Return (X, Y) of the center of cell containing provided text 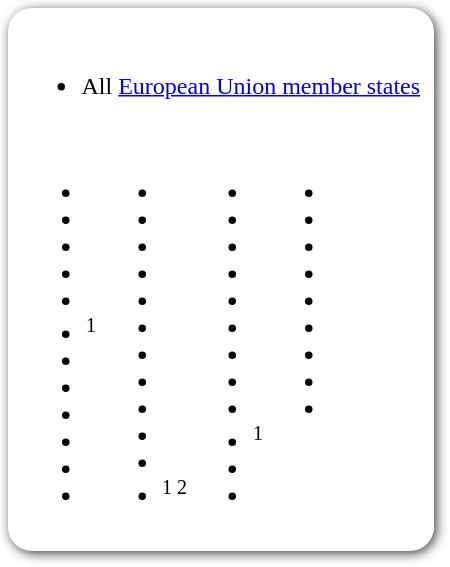
All European Union member states 1 1 2 1 (221, 280)
1 2 (145, 330)
